Pinpoint the cell where the given text exists, returning its (x, y) midpoint coordinate. 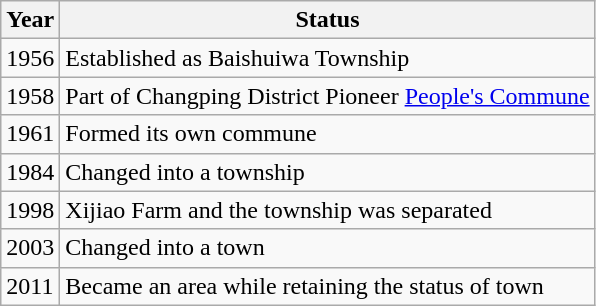
Established as Baishuiwa Township (328, 58)
2011 (30, 286)
Part of Changping District Pioneer People's Commune (328, 96)
1961 (30, 134)
Status (328, 20)
Xijiao Farm and the township was separated (328, 210)
Changed into a township (328, 172)
1956 (30, 58)
Year (30, 20)
Became an area while retaining the status of town (328, 286)
2003 (30, 248)
Changed into a town (328, 248)
1958 (30, 96)
Formed its own commune (328, 134)
1998 (30, 210)
1984 (30, 172)
